Detect which cell encompasses the target text, then output its [x, y] center coordinate. 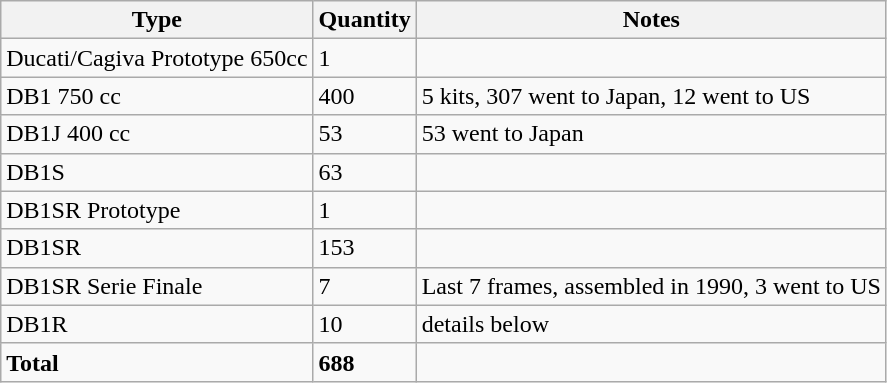
400 [364, 96]
DB1SR Prototype [157, 210]
DB1SR [157, 248]
688 [364, 362]
Last 7 frames, assembled in 1990, 3 went to US [651, 286]
63 [364, 172]
Quantity [364, 20]
DB1SR Serie Finale [157, 286]
Ducati/Cagiva Prototype 650cc [157, 58]
10 [364, 324]
DB1 750 cc [157, 96]
Notes [651, 20]
DB1S [157, 172]
53 [364, 134]
153 [364, 248]
53 went to Japan [651, 134]
details below [651, 324]
Total [157, 362]
DB1R [157, 324]
7 [364, 286]
DB1J 400 cc [157, 134]
5 kits, 307 went to Japan, 12 went to US [651, 96]
Type [157, 20]
